For the text-containing cell, return its midpoint in (X, Y) coordinate format. 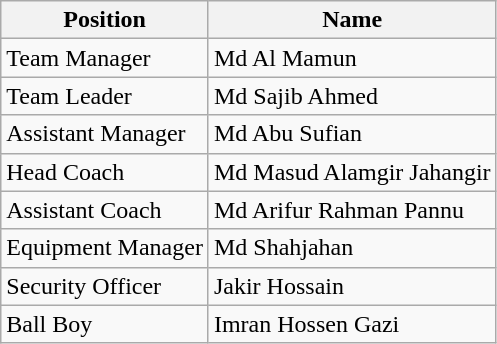
Md Masud Alamgir Jahangir (352, 172)
Position (105, 20)
Md Shahjahan (352, 248)
Equipment Manager (105, 248)
Security Officer (105, 286)
Md Al Mamun (352, 58)
Jakir Hossain (352, 286)
Md Abu Sufian (352, 134)
Name (352, 20)
Team Manager (105, 58)
Ball Boy (105, 324)
Imran Hossen Gazi (352, 324)
Assistant Manager (105, 134)
Md Arifur Rahman Pannu (352, 210)
Assistant Coach (105, 210)
Team Leader (105, 96)
Md Sajib Ahmed (352, 96)
Head Coach (105, 172)
